Output the [x, y] coordinate of the center of the cell containing the given text.  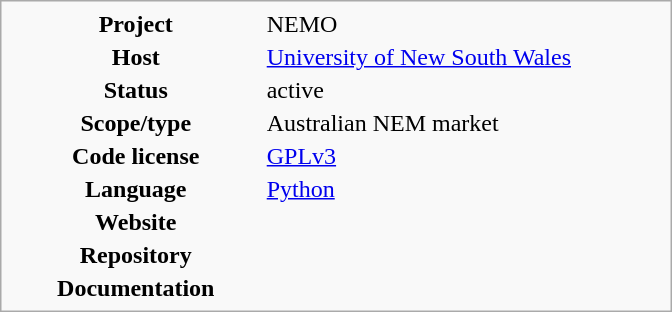
Project [136, 24]
Host [136, 57]
Website [136, 222]
Status [136, 90]
Scope/type [136, 123]
Repository [136, 255]
Documentation [136, 288]
Australian NEM market [464, 123]
Code license [136, 156]
active [464, 90]
Python [464, 189]
Language [136, 189]
NEMO [464, 24]
University of New South Wales [464, 57]
GPLv3 [464, 156]
